For the text-containing cell, return its midpoint in [x, y] coordinate format. 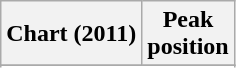
Peakposition [188, 34]
Chart (2011) [72, 34]
